Pinpoint the cell where the given text exists, returning its [X, Y] midpoint coordinate. 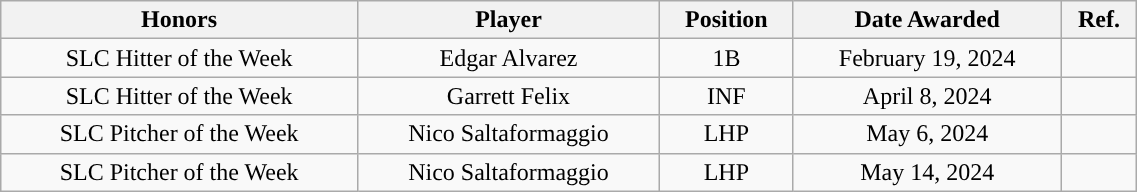
Garrett Felix [508, 96]
Player [508, 20]
May 14, 2024 [927, 172]
Position [727, 20]
Edgar Alvarez [508, 58]
1B [727, 58]
May 6, 2024 [927, 134]
Ref. [1099, 20]
April 8, 2024 [927, 96]
February 19, 2024 [927, 58]
Honors [180, 20]
Date Awarded [927, 20]
INF [727, 96]
